Return [x, y] of the center of cell containing provided text 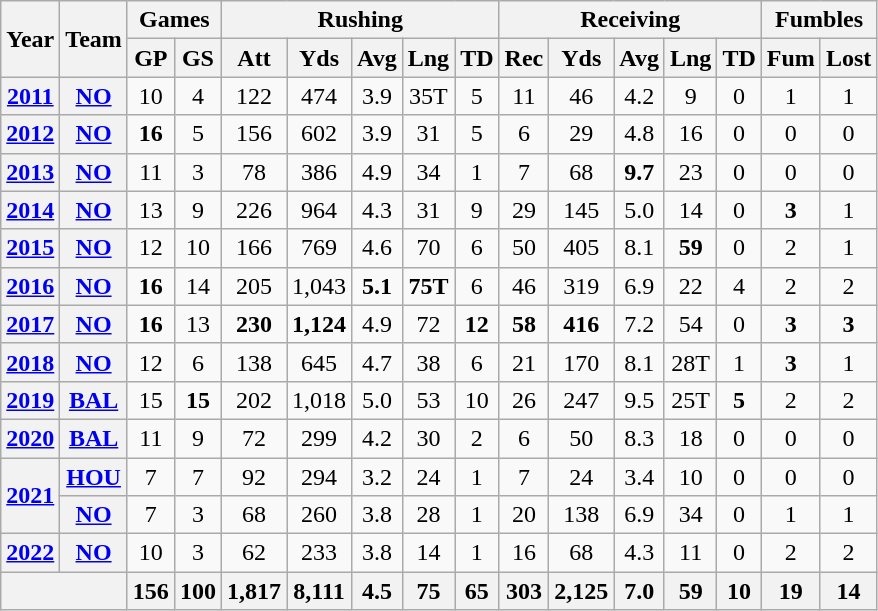
21 [524, 362]
7.2 [640, 324]
Games [174, 20]
4.5 [378, 591]
Fum [790, 58]
230 [254, 324]
8.3 [640, 438]
53 [428, 400]
GS [198, 58]
145 [582, 210]
1,817 [254, 591]
75 [428, 591]
294 [320, 477]
2012 [30, 134]
645 [320, 362]
405 [582, 248]
202 [254, 400]
2011 [30, 96]
20 [524, 515]
166 [254, 248]
4.7 [378, 362]
2019 [30, 400]
Att [254, 58]
Year [30, 39]
92 [254, 477]
3.4 [640, 477]
2,125 [582, 591]
964 [320, 210]
122 [254, 96]
100 [198, 591]
1,018 [320, 400]
205 [254, 286]
386 [320, 172]
Rushing [360, 20]
62 [254, 553]
Rec [524, 58]
769 [320, 248]
170 [582, 362]
247 [582, 400]
2013 [30, 172]
HOU [94, 477]
38 [428, 362]
416 [582, 324]
70 [428, 248]
58 [524, 324]
7.0 [640, 591]
4.8 [640, 134]
2022 [30, 553]
28 [428, 515]
4.6 [378, 248]
22 [690, 286]
2021 [30, 496]
8,111 [320, 591]
226 [254, 210]
30 [428, 438]
18 [690, 438]
25T [690, 400]
65 [477, 591]
260 [320, 515]
23 [690, 172]
233 [320, 553]
2020 [30, 438]
1,124 [320, 324]
474 [320, 96]
75T [428, 286]
299 [320, 438]
2016 [30, 286]
9.7 [640, 172]
1,043 [320, 286]
303 [524, 591]
5.1 [378, 286]
2018 [30, 362]
Team [94, 39]
9.5 [640, 400]
Lost [848, 58]
26 [524, 400]
Receiving [630, 20]
28T [690, 362]
Fumbles [818, 20]
GP [150, 58]
78 [254, 172]
3.2 [378, 477]
2017 [30, 324]
319 [582, 286]
19 [790, 591]
2014 [30, 210]
35T [428, 96]
602 [320, 134]
2015 [30, 248]
54 [690, 324]
